Pinpoint the cell where the given text exists, returning its [X, Y] midpoint coordinate. 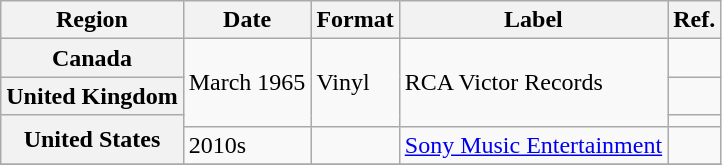
March 1965 [247, 82]
Ref. [694, 20]
Canada [92, 58]
Label [533, 20]
United States [92, 140]
Format [355, 20]
Date [247, 20]
Vinyl [355, 82]
2010s [247, 145]
Sony Music Entertainment [533, 145]
Region [92, 20]
RCA Victor Records [533, 82]
United Kingdom [92, 96]
